For the text-containing cell, return its midpoint in [x, y] coordinate format. 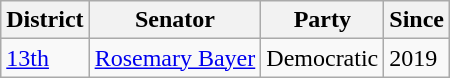
Democratic [322, 58]
Since [417, 20]
Party [322, 20]
2019 [417, 58]
Senator [175, 20]
District [45, 20]
Rosemary Bayer [175, 58]
13th [45, 58]
